From the cell containing the given text, extract its center point as (x, y) coordinate. 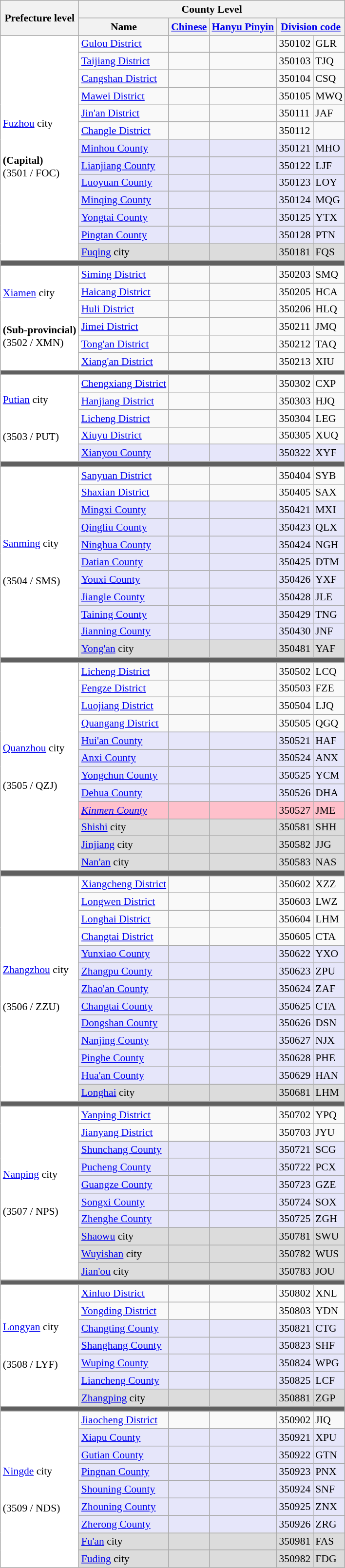
XNL (328, 1294)
HAN (328, 1075)
350982 (294, 1559)
Xiapu County (124, 1437)
350881 (294, 1398)
350124 (294, 200)
Putian city (3503 / PUT) (40, 419)
SNF (328, 1490)
GZE (328, 1185)
350429 (294, 614)
350783 (294, 1271)
Shanghang County (124, 1346)
Minhou County (124, 148)
Songxi County (124, 1202)
HJQ (328, 401)
TAQ (328, 344)
350525 (294, 776)
350304 (294, 419)
HCA (328, 292)
Fengze District (124, 688)
350825 (294, 1380)
SOX (328, 1202)
350629 (294, 1075)
Prefecture level (40, 18)
WUS (328, 1254)
Nan'an city (124, 862)
Sanyuan District (124, 476)
Changle District (124, 131)
FQS (328, 252)
Anxi County (124, 758)
LEG (328, 419)
350430 (294, 631)
Changting County (124, 1328)
350604 (294, 919)
350981 (294, 1542)
NAS (328, 862)
Pingnan County (124, 1472)
Jiangle County (124, 597)
Quanzhou city (3505 / QZJ) (40, 767)
JNF (328, 631)
Dehua County (124, 793)
Shunchang County (124, 1150)
350425 (294, 562)
ZGP (328, 1398)
Taijiang District (124, 61)
350821 (294, 1328)
DHA (328, 793)
Yunxiao County (124, 954)
Wuyishan city (124, 1254)
350803 (294, 1311)
CTG (328, 1328)
LCF (328, 1380)
Zherong County (124, 1524)
Zhenghe County (124, 1219)
350782 (294, 1254)
350725 (294, 1219)
Zhangping city (124, 1398)
350624 (294, 989)
DSN (328, 1023)
Pinghe County (124, 1058)
Xiuyu District (124, 436)
GLR (328, 44)
XUQ (328, 436)
XZZ (328, 884)
Ningde city (3509 / NDS) (40, 1490)
Zhao'an County (124, 989)
MQG (328, 200)
350524 (294, 758)
350213 (294, 362)
TJQ (328, 61)
350583 (294, 862)
Xiamen city (Sub-provincial)(3502 / XMN) (40, 318)
Chengxiang District (124, 384)
SYB (328, 476)
PHE (328, 1058)
FDG (328, 1559)
YCM (328, 776)
350322 (294, 453)
PTN (328, 235)
350923 (294, 1472)
JIQ (328, 1420)
Haicang District (124, 292)
JMQ (328, 327)
Dongshan County (124, 1023)
Yong'an city (124, 649)
Changtai County (124, 1006)
350405 (294, 493)
350206 (294, 309)
HAF (328, 741)
Hua'an County (124, 1075)
350102 (294, 44)
Liancheng County (124, 1380)
MXI (328, 510)
350426 (294, 580)
Datian County (124, 562)
350203 (294, 275)
Fuding city (124, 1559)
Sanming city (3504 / SMS) (40, 562)
Yongchun County (124, 776)
350503 (294, 688)
350722 (294, 1167)
PCX (328, 1167)
CSQ (328, 79)
Yanping District (124, 1115)
Jimei District (124, 327)
350104 (294, 79)
Hanjiang District (124, 401)
Division code (310, 27)
Luojiang District (124, 706)
350404 (294, 476)
NGH (328, 545)
350703 (294, 1132)
XPU (328, 1437)
350605 (294, 937)
350627 (294, 1041)
Lianjiang County (124, 166)
Hanyu Pinyin (243, 27)
350602 (294, 884)
JAF (328, 114)
350824 (294, 1363)
County Level (212, 9)
350111 (294, 114)
QLX (328, 528)
TNG (328, 614)
350781 (294, 1237)
350921 (294, 1437)
Mawei District (124, 96)
350603 (294, 902)
SAX (328, 493)
Xiang'an District (124, 362)
Yongding District (124, 1311)
Longyan city (3508 / LYF) (40, 1346)
Luoyuan County (124, 183)
350724 (294, 1202)
Shaowu city (124, 1237)
SWU (328, 1237)
WPG (328, 1363)
JOU (328, 1271)
350823 (294, 1346)
Nanping city (3507 / NPS) (40, 1193)
FZE (328, 688)
XIU (328, 362)
350105 (294, 96)
Hui'an County (124, 741)
Cangshan District (124, 79)
350802 (294, 1294)
350527 (294, 810)
SHF (328, 1346)
Xiangcheng District (124, 884)
LCQ (328, 671)
350303 (294, 401)
350428 (294, 597)
Changtai District (124, 937)
350205 (294, 292)
SMQ (328, 275)
Xianyou County (124, 453)
Fuqing city (124, 252)
Kinmen County (124, 810)
Name (124, 27)
YXF (328, 580)
350128 (294, 235)
350103 (294, 61)
350926 (294, 1524)
YAF (328, 649)
Jianyang District (124, 1132)
350922 (294, 1455)
350181 (294, 252)
Shishi city (124, 827)
Youxi County (124, 580)
Huli District (124, 309)
Zhangpu County (124, 972)
Xinluo District (124, 1294)
350121 (294, 148)
350125 (294, 218)
ZNX (328, 1507)
350502 (294, 671)
PNX (328, 1472)
Taining County (124, 614)
ZAF (328, 989)
350305 (294, 436)
Shaxian District (124, 493)
DTM (328, 562)
350112 (294, 131)
350521 (294, 741)
350123 (294, 183)
Wuping County (124, 1363)
Fuzhou city (Capital)(3501 / FOC) (40, 148)
350504 (294, 706)
Mingxi County (124, 510)
LJQ (328, 706)
Longhai District (124, 919)
Jianning County (124, 631)
HLQ (328, 309)
ZPU (328, 972)
JME (328, 810)
LWZ (328, 902)
XYF (328, 453)
350122 (294, 166)
350925 (294, 1507)
Tong'an District (124, 344)
SHH (328, 827)
350625 (294, 1006)
Zhouning County (124, 1507)
Jin'an District (124, 114)
Siming District (124, 275)
350924 (294, 1490)
Qingliu County (124, 528)
Gulou District (124, 44)
Ninghua County (124, 545)
350505 (294, 724)
350622 (294, 954)
Chinese (189, 27)
Shouning County (124, 1490)
JJG (328, 845)
YPQ (328, 1115)
350481 (294, 649)
LOY (328, 183)
Nanjing County (124, 1041)
350423 (294, 528)
350211 (294, 327)
350628 (294, 1058)
LJF (328, 166)
Yongtai County (124, 218)
Longhai city (124, 1093)
350902 (294, 1420)
Jian'ou city (124, 1271)
350723 (294, 1185)
Guangze County (124, 1185)
QGQ (328, 724)
350702 (294, 1115)
SCG (328, 1150)
350421 (294, 510)
350302 (294, 384)
Quangang District (124, 724)
Fu'an city (124, 1542)
MHO (328, 148)
350212 (294, 344)
Pucheng County (124, 1167)
JLE (328, 597)
ANX (328, 758)
CXP (328, 384)
NJX (328, 1041)
JYU (328, 1132)
MWQ (328, 96)
350424 (294, 545)
350581 (294, 827)
GTN (328, 1455)
350626 (294, 1023)
ZGH (328, 1219)
Gutian County (124, 1455)
Jiaocheng District (124, 1420)
350526 (294, 793)
YDN (328, 1311)
YXO (328, 954)
Pingtan County (124, 235)
ZRG (328, 1524)
Minqing County (124, 200)
Jinjiang city (124, 845)
Zhangzhou city (3506 / ZZU) (40, 988)
350623 (294, 972)
Longwen District (124, 902)
350582 (294, 845)
YTX (328, 218)
FAS (328, 1542)
350721 (294, 1150)
350681 (294, 1093)
